Determine the [x, y] coordinate at the center of the cell enclosing the given text.  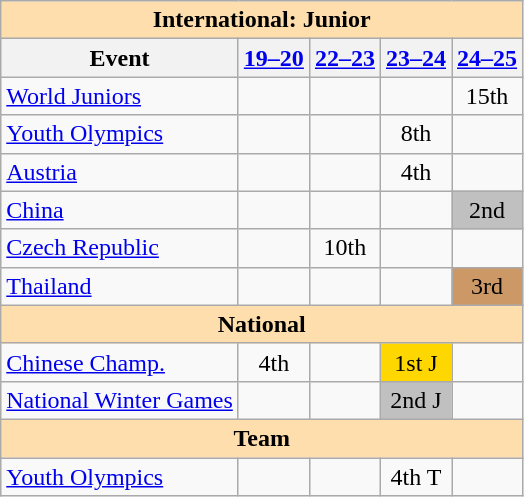
15th [488, 96]
National [262, 324]
8th [416, 134]
Chinese Champ. [120, 362]
19–20 [274, 58]
World Juniors [120, 96]
National Winter Games [120, 400]
10th [344, 248]
Thailand [120, 286]
China [120, 210]
2nd [488, 210]
Team [262, 438]
23–24 [416, 58]
Czech Republic [120, 248]
4th T [416, 477]
Event [120, 58]
24–25 [488, 58]
2nd J [416, 400]
3rd [488, 286]
Austria [120, 172]
22–23 [344, 58]
1st J [416, 362]
International: Junior [262, 20]
